Return [x, y] of the center of cell containing provided text 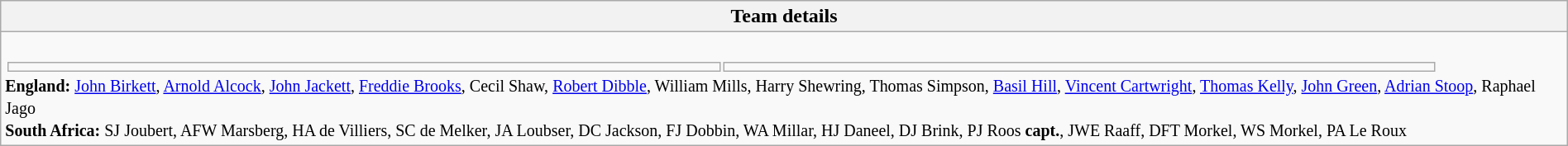
Team details [784, 16]
